Pinpoint the cell where the given text exists, returning its [x, y] midpoint coordinate. 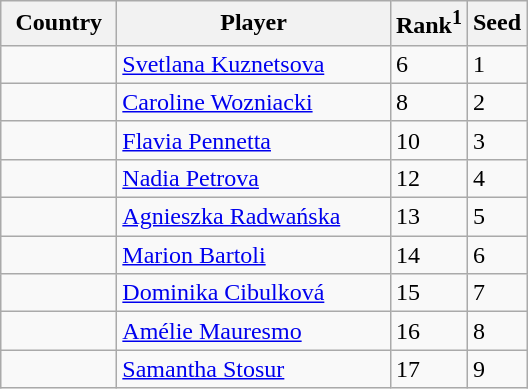
5 [496, 217]
Player [254, 24]
Caroline Wozniacki [254, 102]
10 [428, 140]
Amélie Mauresmo [254, 331]
Marion Bartoli [254, 255]
Nadia Petrova [254, 178]
2 [496, 102]
Flavia Pennetta [254, 140]
9 [496, 369]
12 [428, 178]
14 [428, 255]
Dominika Cibulková [254, 293]
13 [428, 217]
Svetlana Kuznetsova [254, 64]
Rank1 [428, 24]
1 [496, 64]
4 [496, 178]
3 [496, 140]
Country [59, 24]
Agnieszka Radwańska [254, 217]
15 [428, 293]
17 [428, 369]
Seed [496, 24]
16 [428, 331]
Samantha Stosur [254, 369]
7 [496, 293]
